Detect which cell encompasses the target text, then output its (X, Y) center coordinate. 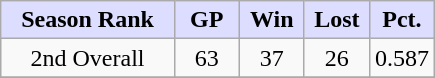
GP (206, 20)
Pct. (402, 20)
Lost (336, 20)
26 (336, 58)
63 (206, 58)
0.587 (402, 58)
37 (272, 58)
Season Rank (88, 20)
2nd Overall (88, 58)
Win (272, 20)
